Identify which cell holds the provided text, then report its [X, Y] central coordinate. 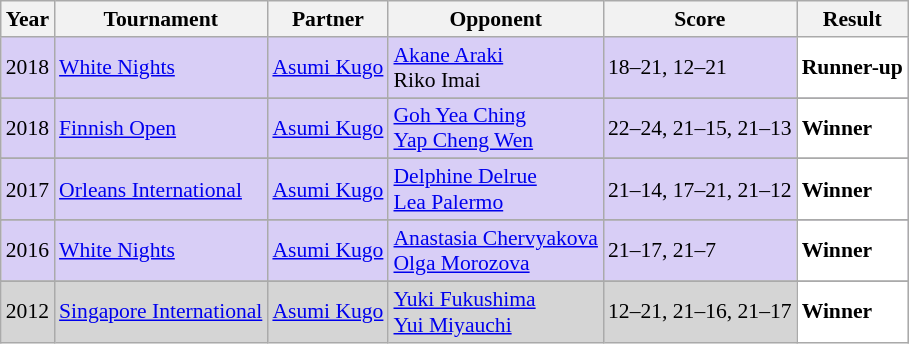
22–24, 21–15, 21–13 [700, 128]
2017 [28, 190]
21–14, 17–21, 21–12 [700, 190]
Partner [328, 19]
Delphine Delrue Lea Palermo [496, 190]
Singapore International [160, 312]
18–21, 12–21 [700, 68]
Yuki Fukushima Yui Miyauchi [496, 312]
2016 [28, 250]
Opponent [496, 19]
Year [28, 19]
Runner-up [852, 68]
Orleans International [160, 190]
Finnish Open [160, 128]
Result [852, 19]
Anastasia Chervyakova Olga Morozova [496, 250]
2012 [28, 312]
21–17, 21–7 [700, 250]
Score [700, 19]
Tournament [160, 19]
Akane Araki Riko Imai [496, 68]
12–21, 21–16, 21–17 [700, 312]
Goh Yea Ching Yap Cheng Wen [496, 128]
